Determine the (x, y) coordinate at the center of the cell enclosing the given text.  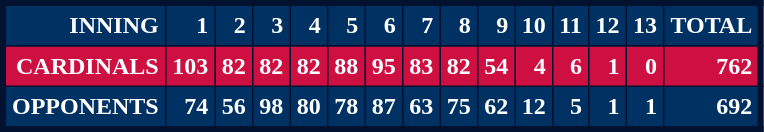
8 (459, 24)
13 (645, 24)
80 (309, 108)
762 (713, 66)
54 (496, 66)
INNING (84, 24)
0 (645, 66)
103 (190, 66)
OPPONENTS (84, 108)
11 (570, 24)
62 (496, 108)
3 (271, 24)
CARDINALS (84, 66)
78 (346, 108)
7 (421, 24)
63 (421, 108)
98 (271, 108)
2 (234, 24)
87 (384, 108)
88 (346, 66)
74 (190, 108)
9 (496, 24)
75 (459, 108)
692 (713, 108)
95 (384, 66)
TOTAL (713, 24)
83 (421, 66)
10 (534, 24)
56 (234, 108)
